Return (x, y) of the center of cell containing provided text 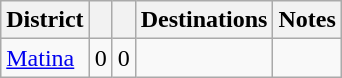
Destinations (204, 20)
Matina (45, 58)
District (45, 20)
Notes (307, 20)
